Identify which cell holds the provided text, then report its [X, Y] central coordinate. 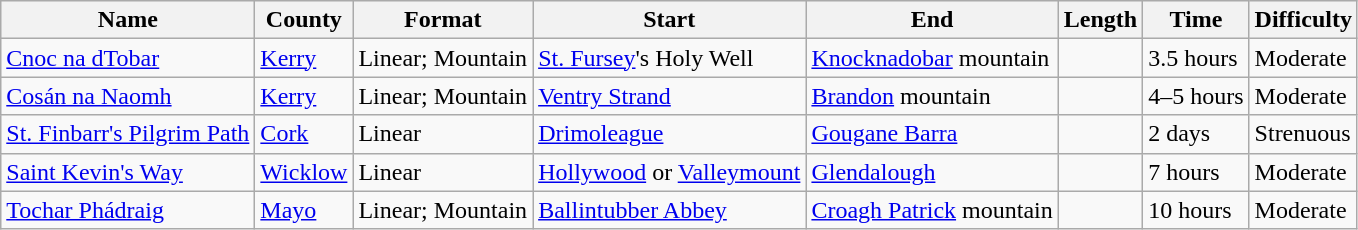
Format [443, 20]
Name [128, 20]
Brandon mountain [932, 96]
Glendalough [932, 172]
Cosán na Naomh [128, 96]
Saint Kevin's Way [128, 172]
Wicklow [304, 172]
Ventry Strand [670, 96]
Gougane Barra [932, 134]
St. Finbarr's Pilgrim Path [128, 134]
Drimoleague [670, 134]
10 hours [1196, 210]
County [304, 20]
2 days [1196, 134]
Ballintubber Abbey [670, 210]
St. Fursey's Holy Well [670, 58]
Difficulty [1303, 20]
Strenuous [1303, 134]
Knocknadobar mountain [932, 58]
7 hours [1196, 172]
Tochar Phádraig [128, 210]
Mayo [304, 210]
4–5 hours [1196, 96]
End [932, 20]
Cork [304, 134]
Croagh Patrick mountain [932, 210]
3.5 hours [1196, 58]
Cnoc na dTobar [128, 58]
Length [1100, 20]
Hollywood or Valleymount [670, 172]
Start [670, 20]
Time [1196, 20]
